Scan for the cell matching the given text and deliver its [x, y] coordinate at center. 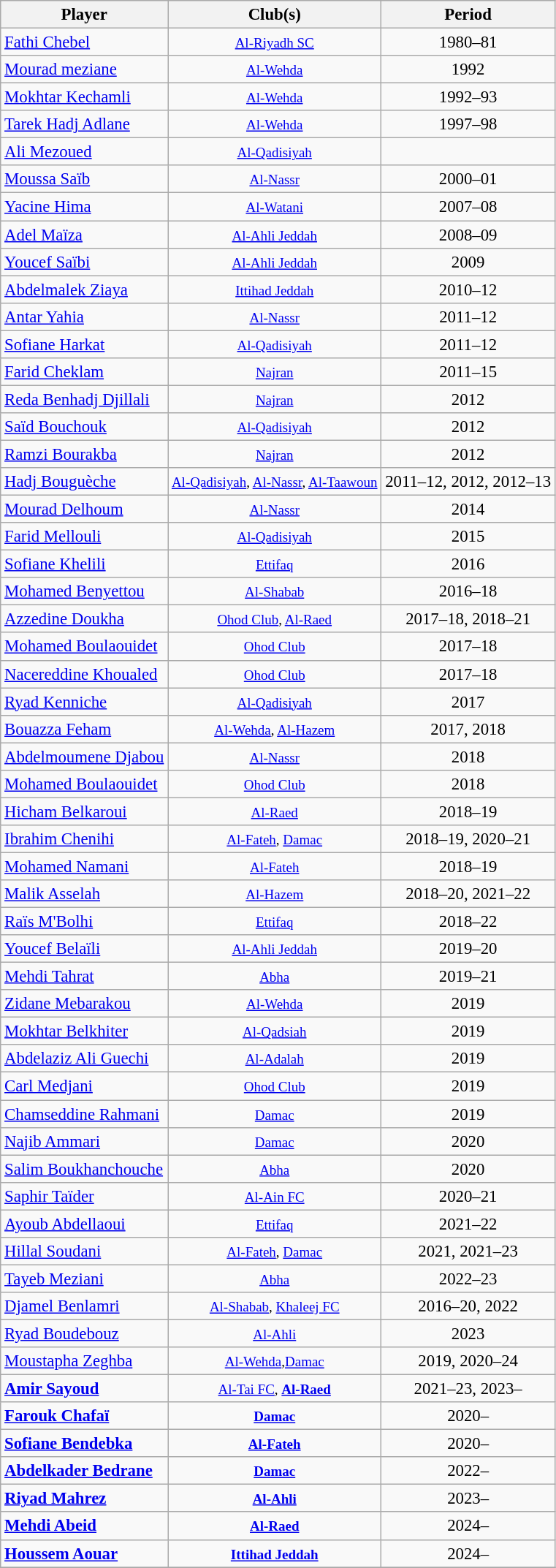
Al-Shabab, Khaleej FC [275, 1306]
Raïs M'Bolhi [85, 922]
Period [468, 15]
2022–23 [468, 1279]
Tayeb Meziani [85, 1279]
Sofiane Bendebka [85, 1444]
2016–20, 2022 [468, 1306]
2017 [468, 702]
2007–08 [468, 207]
Mehdi Tahrat [85, 977]
Carl Medjani [85, 1086]
Mokhtar Kechamli [85, 97]
Yacine Hima [85, 207]
1980–81 [468, 42]
Riyad Mahrez [85, 1499]
Abdelmalek Ziaya [85, 289]
Najib Ammari [85, 1141]
2011–15 [468, 372]
2010–12 [468, 289]
Saphir Taïder [85, 1196]
Ayoub Abdellaoui [85, 1224]
Tarek Hadj Adlane [85, 124]
2021–22 [468, 1224]
2018–22 [468, 922]
2023– [468, 1499]
Hicham Belkaroui [85, 811]
2016 [468, 564]
2022– [468, 1471]
Abdelkader Bedrane [85, 1471]
Ryad Kenniche [85, 702]
2018–20, 2021–22 [468, 894]
2017, 2018 [468, 729]
Mehdi Abeid [85, 1526]
Hadj Bouguèche [85, 482]
Moussa Saïb [85, 179]
2023 [468, 1333]
2016–18 [468, 591]
Farouk Chafaï [85, 1416]
1992 [468, 69]
Abdelaziz Ali Guechi [85, 1059]
Club(s) [275, 15]
2021, 2021–23 [468, 1251]
1997–98 [468, 124]
Fathi Chebel [85, 42]
Antar Yahia [85, 317]
Djamel Benlamri [85, 1306]
Al-Shabab [275, 591]
Zidane Mebarakou [85, 1004]
2009 [468, 262]
Sofiane Harkat [85, 344]
Adel Maïza [85, 235]
Mourad Delhoum [85, 510]
Mohamed Namani [85, 866]
Youcef Belaïli [85, 949]
Al-Watani [275, 207]
Al-Ain FC [275, 1196]
2019–21 [468, 977]
Bouazza Feham [85, 729]
2021–23, 2023– [468, 1389]
2011–12, 2012, 2012–13 [468, 482]
2000–01 [468, 179]
2020–21 [468, 1196]
2008–09 [468, 235]
Ohod Club, Al-Raed [275, 619]
2019, 2020–24 [468, 1361]
Al-Tai FC, Al-Raed [275, 1389]
Mokhtar Belkhiter [85, 1031]
Ali Mezoued [85, 152]
Al-Hazem [275, 894]
Azzedine Doukha [85, 619]
Ramzi Bourakba [85, 454]
Al-Riyadh SC [275, 42]
Nacereddine Khoualed [85, 674]
Malik Asselah [85, 894]
Youcef Saïbi [85, 262]
Al-Adalah [275, 1059]
Mohamed Benyettou [85, 591]
Reda Benhadj Djillali [85, 399]
2018–19, 2020–21 [468, 839]
Hillal Soudani [85, 1251]
Farid Mellouli [85, 537]
Houssem Aouar [85, 1553]
Al-Qadisiyah, Al-Nassr, Al-Taawoun [275, 482]
Player [85, 15]
Abdelmoumene Djabou [85, 757]
1992–93 [468, 97]
Mourad meziane [85, 69]
Amir Sayoud [85, 1389]
Ryad Boudebouz [85, 1333]
Al-Qadsiah [275, 1031]
2019–20 [468, 949]
Moustapha Zeghba [85, 1361]
Al-Wehda,Damac [275, 1361]
Sofiane Khelili [85, 564]
Saïd Bouchouk [85, 427]
2015 [468, 537]
Al-Wehda, Al-Hazem [275, 729]
Salim Boukhanchouche [85, 1169]
2014 [468, 510]
Farid Cheklam [85, 372]
Ibrahim Chenihi [85, 839]
Chamseddine Rahmani [85, 1114]
2017–18, 2018–21 [468, 619]
